Provide the [X, Y] coordinate of the cell's center where the given text is located.  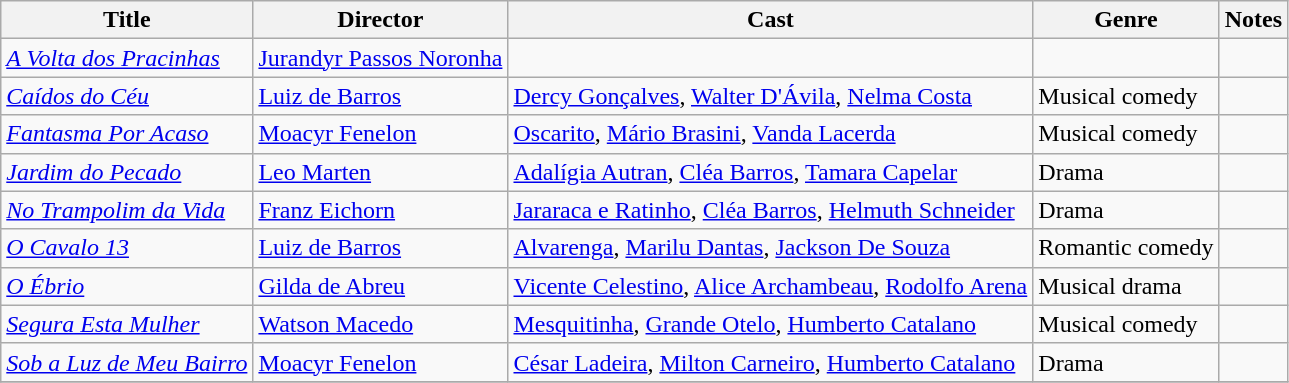
Leo Marten [380, 172]
Jararaca e Ratinho, Cléa Barros, Helmuth Schneider [770, 210]
Musical drama [1126, 286]
Watson Macedo [380, 324]
Alvarenga, Marilu Dantas, Jackson De Souza [770, 248]
Title [127, 20]
Romantic comedy [1126, 248]
Fantasma Por Acaso [127, 134]
Adalígia Autran, Cléa Barros, Tamara Capelar [770, 172]
O Cavalo 13 [127, 248]
Gilda de Abreu [380, 286]
César Ladeira, Milton Carneiro, Humberto Catalano [770, 362]
Franz Eichorn [380, 210]
Segura Esta Mulher [127, 324]
Vicente Celestino, Alice Archambeau, Rodolfo Arena [770, 286]
Jardim do Pecado [127, 172]
No Trampolim da Vida [127, 210]
A Volta dos Pracinhas [127, 58]
Notes [1253, 20]
Dercy Gonçalves, Walter D'Ávila, Nelma Costa [770, 96]
Oscarito, Mário Brasini, Vanda Lacerda [770, 134]
Cast [770, 20]
Jurandyr Passos Noronha [380, 58]
Mesquitinha, Grande Otelo, Humberto Catalano [770, 324]
Sob a Luz de Meu Bairro [127, 362]
Genre [1126, 20]
Caídos do Céu [127, 96]
O Ébrio [127, 286]
Director [380, 20]
